Search for the cell housing the specified text and yield its (X, Y) center coordinate. 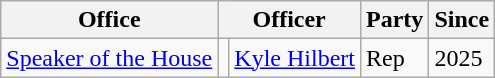
Officer (290, 20)
Party (395, 20)
2025 (462, 58)
Rep (395, 58)
Speaker of the House (110, 58)
Since (462, 20)
Office (110, 20)
Kyle Hilbert (295, 58)
